Capture the cell that displays the provided text and extract its [x, y] central coordinate. 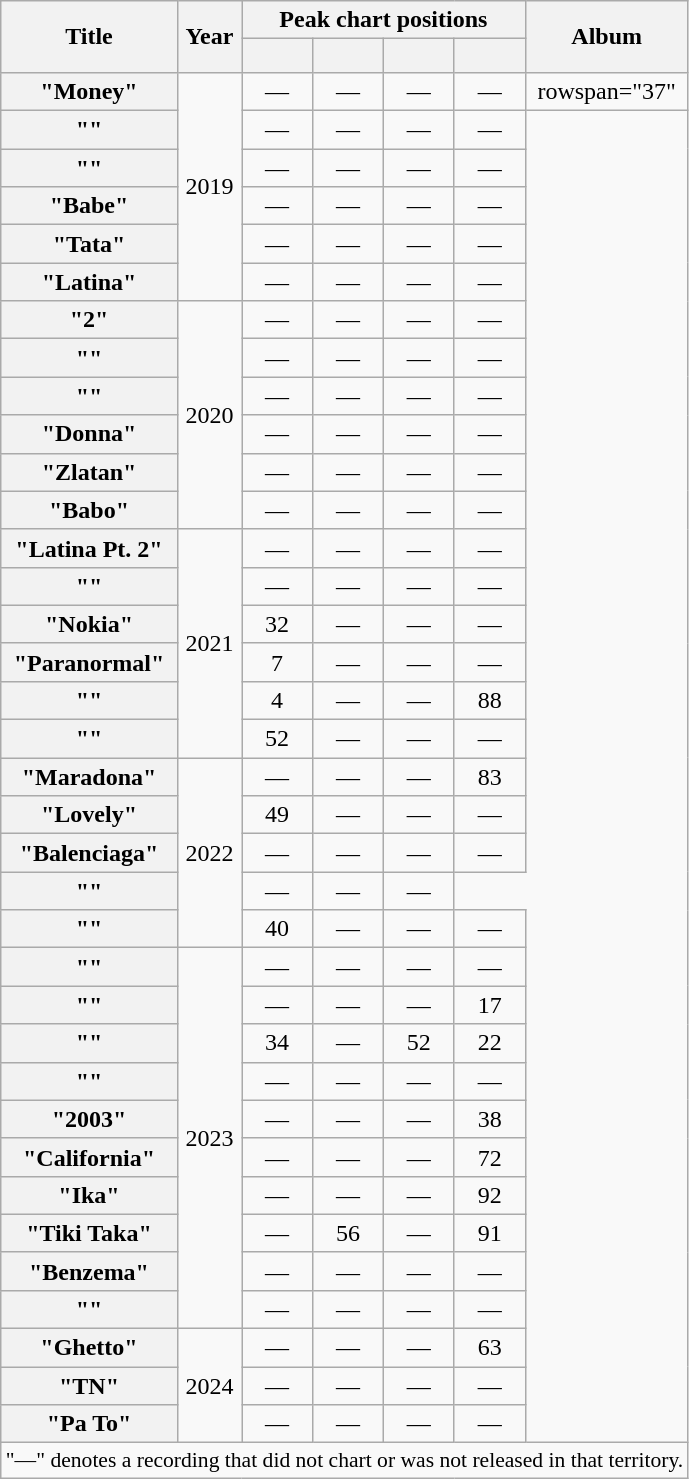
"Zlatan" [89, 472]
83 [490, 777]
"Babe" [89, 206]
"California" [89, 1157]
2019 [209, 186]
rowspan="37" [606, 91]
Title [89, 37]
"2" [89, 320]
"Benzema" [89, 1271]
"Babo" [89, 510]
Year [209, 37]
91 [490, 1233]
Album [606, 37]
2021 [209, 643]
"Tiki Taka" [89, 1233]
"TN" [89, 1386]
22 [490, 1043]
"Maradona" [89, 777]
4 [278, 700]
38 [490, 1119]
"Ika" [89, 1195]
"Tata" [89, 244]
2020 [209, 415]
"Latina Pt. 2" [89, 548]
"Lovely" [89, 815]
40 [278, 929]
92 [490, 1195]
"Balenciaga" [89, 853]
"Ghetto" [89, 1348]
"Latina" [89, 282]
"2003" [89, 1119]
Peak chart positions [384, 20]
34 [278, 1043]
7 [278, 662]
"Paranormal" [89, 662]
17 [490, 1005]
2022 [209, 853]
72 [490, 1157]
2023 [209, 1138]
"Donna" [89, 434]
"Nokia" [89, 624]
49 [278, 815]
"Money" [89, 91]
63 [490, 1348]
88 [490, 700]
32 [278, 624]
"—" denotes a recording that did not chart or was not released in that territory. [345, 1461]
"Pa To" [89, 1424]
56 [348, 1233]
2024 [209, 1386]
